Determine the (X, Y) coordinate at the center of the cell enclosing the given text.  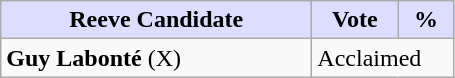
% (426, 20)
Vote (355, 20)
Acclaimed (383, 58)
Guy Labonté (X) (156, 58)
Reeve Candidate (156, 20)
